Find where the given text appears and provide that cell's center as [X, Y] coordinate. 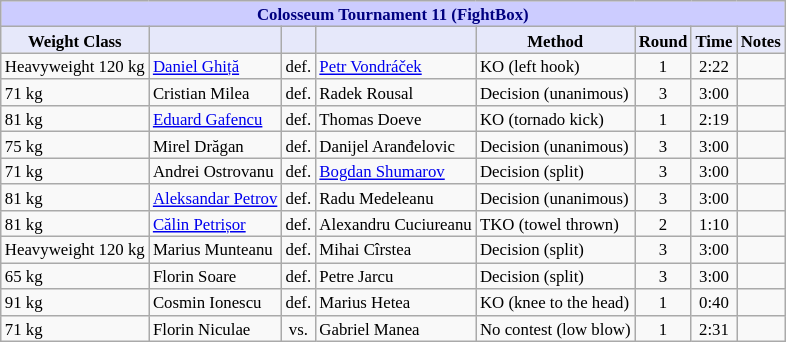
Method [556, 40]
Alexandru Cuciureanu [396, 224]
2:31 [714, 328]
Cristian Milea [216, 93]
75 kg [75, 145]
Danijel Aranđelovic [396, 145]
KO (left hook) [556, 66]
Bogdan Shumarov [396, 171]
No contest (low blow) [556, 328]
Colosseum Tournament 11 (FightBox) [393, 14]
KO (tornado kick) [556, 119]
Mihai Cîrstea [396, 250]
91 kg [75, 302]
Florin Niculae [216, 328]
Eduard Gafencu [216, 119]
Petr Vondráček [396, 66]
Notes [761, 40]
65 kg [75, 276]
Andrei Ostrovanu [216, 171]
1:10 [714, 224]
Marius Hetea [396, 302]
2:22 [714, 66]
2:19 [714, 119]
Călin Petrișor [216, 224]
Gabriel Manea [396, 328]
2 [664, 224]
Florin Soare [216, 276]
vs. [298, 328]
KO (knee to the head) [556, 302]
Petre Jarcu [396, 276]
Time [714, 40]
Aleksandar Petrov [216, 197]
Mirel Drăgan [216, 145]
Marius Munteanu [216, 250]
TKO (towel thrown) [556, 224]
0:40 [714, 302]
Daniel Ghiță [216, 66]
Weight Class [75, 40]
Cosmin Ionescu [216, 302]
Radu Medeleanu [396, 197]
Thomas Doeve [396, 119]
Radek Rousal [396, 93]
Round [664, 40]
